Return the (x, y) coordinate for the center point of the cell that contains the specified text.  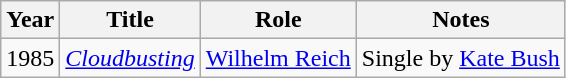
Wilhelm Reich (278, 58)
Year (30, 20)
Cloudbusting (130, 58)
1985 (30, 58)
Notes (460, 20)
Title (130, 20)
Role (278, 20)
Single by Kate Bush (460, 58)
